Pinpoint the cell where the given text exists, returning its [X, Y] midpoint coordinate. 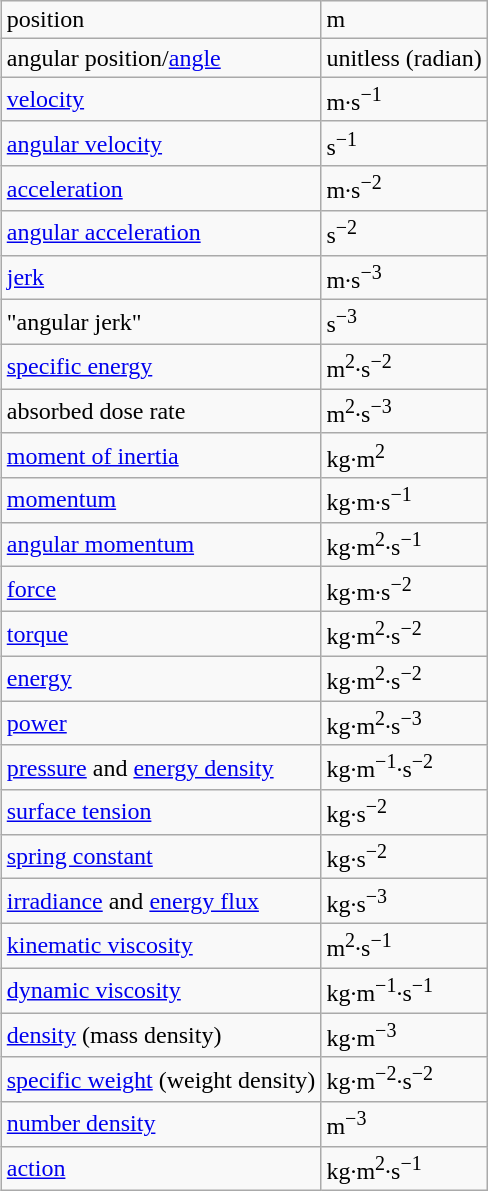
s−3 [404, 322]
kg·m·s−1 [404, 500]
kg·m2·s−3 [404, 724]
density (mass density) [161, 1036]
absorbed dose rate [161, 412]
angular momentum [161, 544]
s−1 [404, 144]
kg·m−3 [404, 1036]
irradiance and energy flux [161, 902]
unitless (radian) [404, 58]
force [161, 590]
momentum [161, 500]
action [161, 1168]
s−2 [404, 234]
angular position/angle [161, 58]
pressure and energy density [161, 768]
m2·s−3 [404, 412]
kg·m−1·s−1 [404, 990]
velocity [161, 100]
kg·m·s−2 [404, 590]
kg·s−3 [404, 902]
power [161, 724]
m−3 [404, 1124]
m [404, 20]
kg·m−2·s−2 [404, 1080]
angular velocity [161, 144]
jerk [161, 278]
torque [161, 634]
m·s−1 [404, 100]
kg·m2 [404, 456]
m2·s−2 [404, 366]
dynamic viscosity [161, 990]
spring constant [161, 856]
m2·s−1 [404, 946]
m·s−2 [404, 188]
"angular jerk" [161, 322]
position [161, 20]
surface tension [161, 812]
energy [161, 678]
specific weight (weight density) [161, 1080]
m·s−3 [404, 278]
kg·m−1·s−2 [404, 768]
number density [161, 1124]
acceleration [161, 188]
kinematic viscosity [161, 946]
specific energy [161, 366]
angular acceleration [161, 234]
moment of inertia [161, 456]
